Extract the (X, Y) coordinate from the center of the cell holding the provided text.  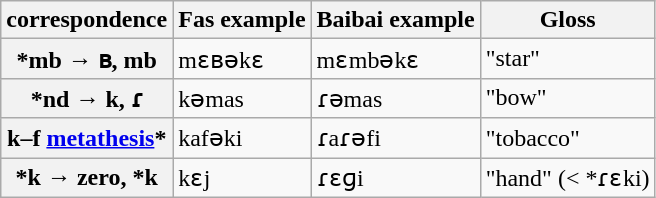
"bow" (568, 98)
ɾɛɡi (396, 178)
kafəki (242, 138)
k–f metathesis* (87, 138)
mɛmbəkɛ (396, 59)
*k → zero, *k (87, 178)
Fas example (242, 20)
"star" (568, 59)
"hand" (< *ɾɛki) (568, 178)
Baibai example (396, 20)
mɛʙəkɛ (242, 59)
*mb → ʙ, mb (87, 59)
"tobacco" (568, 138)
kɛj (242, 178)
kəmas (242, 98)
*nd → k, ɾ (87, 98)
Gloss (568, 20)
ɾəmas (396, 98)
correspondence (87, 20)
ɾaɾəfi (396, 138)
